Output the (x, y) coordinate of the center of the cell containing the given text.  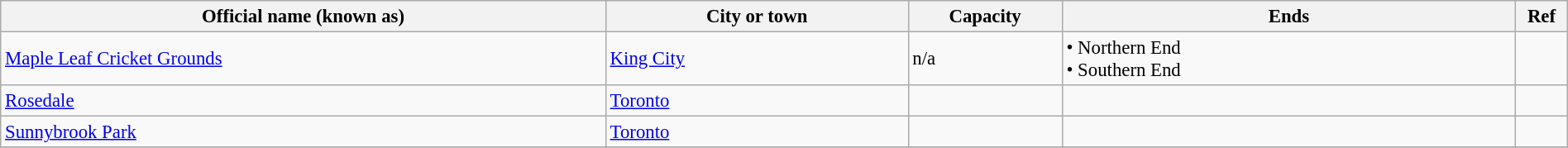
Ref (1542, 17)
• Northern End• Southern End (1288, 60)
Rosedale (304, 101)
Maple Leaf Cricket Grounds (304, 60)
King City (757, 60)
Official name (known as) (304, 17)
Capacity (985, 17)
n/a (985, 60)
Ends (1288, 17)
City or town (757, 17)
Sunnybrook Park (304, 132)
